From the cell containing the given text, extract its center point as (x, y) coordinate. 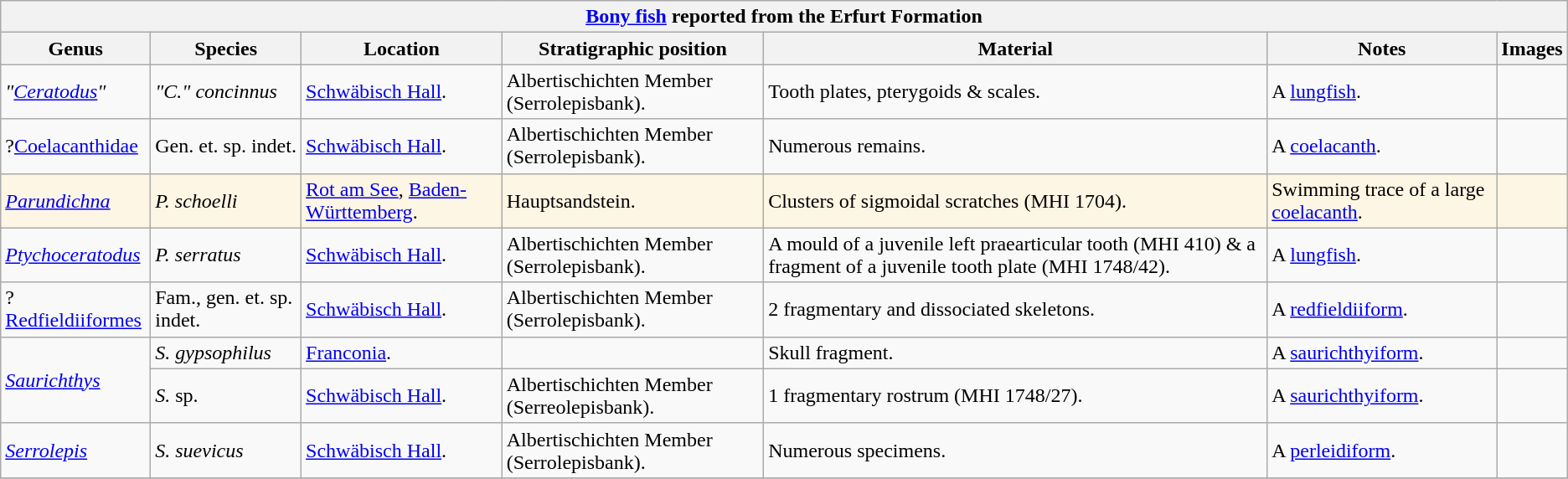
S. suevicus (226, 451)
Hauptsandstein. (632, 201)
S. sp. (226, 395)
Stratigraphic position (632, 49)
Saurichthys (75, 380)
Parundichna (75, 201)
Tooth plates, pterygoids & scales. (1015, 92)
Skull fragment. (1015, 353)
Rot am See, Baden-Württemberg. (402, 201)
P. schoelli (226, 201)
A coelacanth. (1382, 146)
Bony fish reported from the Erfurt Formation (784, 17)
"C." concinnus (226, 92)
Albertischichten Member (Serreolepisbank). (632, 395)
Species (226, 49)
Notes (1382, 49)
2 fragmentary and dissociated skeletons. (1015, 310)
1 fragmentary rostrum (MHI 1748/27). (1015, 395)
Numerous remains. (1015, 146)
?Coelacanthidae (75, 146)
"Ceratodus" (75, 92)
A redfieldiiform. (1382, 310)
Fam., gen. et. sp. indet. (226, 310)
Franconia. (402, 353)
Clusters of sigmoidal scratches (MHI 1704). (1015, 201)
Images (1532, 49)
Swimming trace of a large coelacanth. (1382, 201)
Numerous specimens. (1015, 451)
S. gypsophilus (226, 353)
A perleidiform. (1382, 451)
Serrolepis (75, 451)
?Redfieldiiformes (75, 310)
P. serratus (226, 255)
Location (402, 49)
Genus (75, 49)
Ptychoceratodus (75, 255)
Gen. et. sp. indet. (226, 146)
Material (1015, 49)
A mould of a juvenile left praearticular tooth (MHI 410) & a fragment of a juvenile tooth plate (MHI 1748/42). (1015, 255)
